Capture the cell that displays the provided text and extract its [x, y] central coordinate. 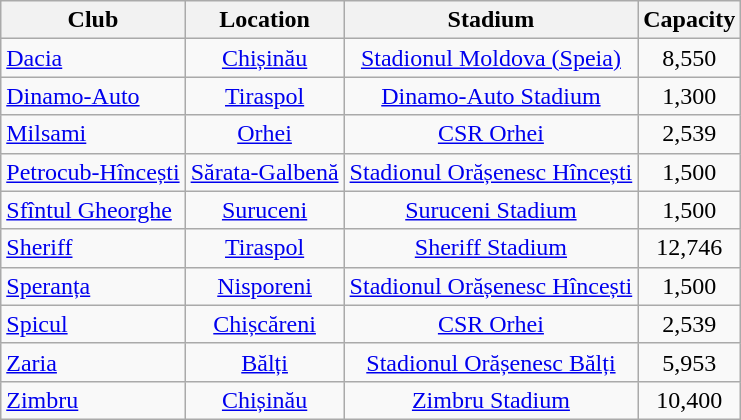
Stadionul Orășenesc Bălți [491, 362]
10,400 [690, 400]
8,550 [690, 58]
Location [264, 20]
Chișcăreni [264, 324]
Speranța [93, 286]
Zaria [93, 362]
Dinamo-Auto Stadium [491, 96]
Spicul [93, 324]
Stadium [491, 20]
Sheriff Stadium [491, 248]
Bălți [264, 362]
Orhei [264, 134]
12,746 [690, 248]
5,953 [690, 362]
Suruceni [264, 210]
1,300 [690, 96]
Dinamo-Auto [93, 96]
Sheriff [93, 248]
Petrocub-Hîncești [93, 172]
Zimbru [93, 400]
Dacia [93, 58]
Milsami [93, 134]
Nisporeni [264, 286]
Stadionul Moldova (Speia) [491, 58]
Zimbru Stadium [491, 400]
Suruceni Stadium [491, 210]
Capacity [690, 20]
Sfîntul Gheorghe [93, 210]
Sărata-Galbenă [264, 172]
Club [93, 20]
